Locate the cell with the specified text and output its [X, Y] center coordinate. 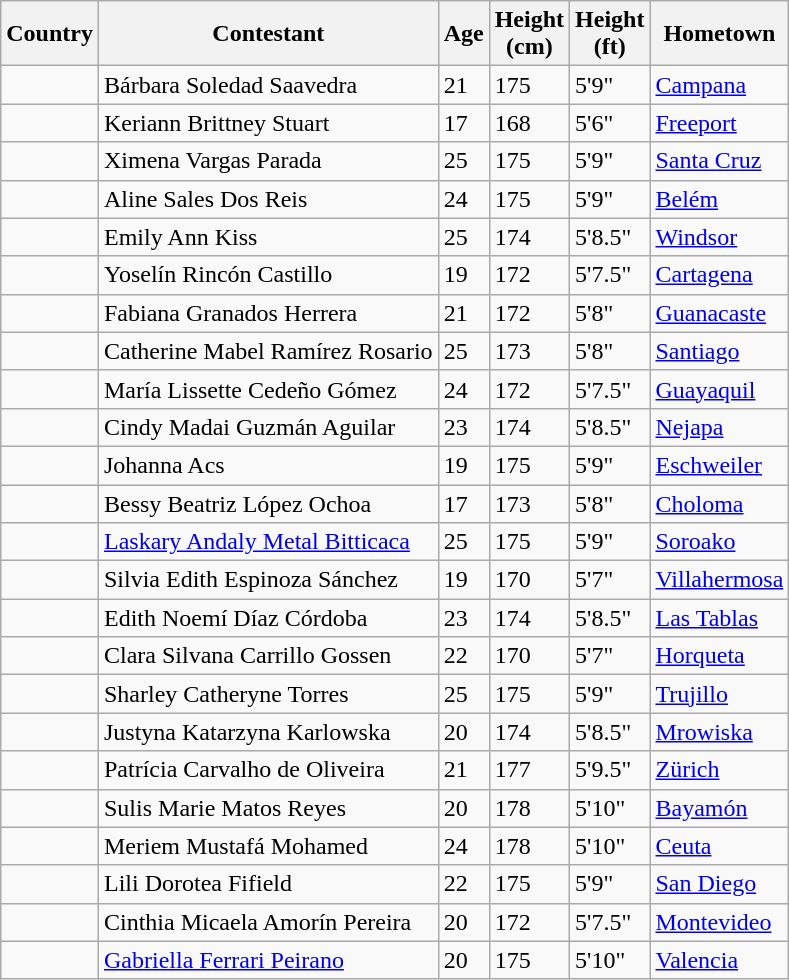
Montevideo [720, 922]
Catherine Mabel Ramírez Rosario [268, 351]
5'9.5" [610, 770]
Santa Cruz [720, 161]
Yoselín Rincón Castillo [268, 275]
Guanacaste [720, 313]
Cartagena [720, 275]
María Lissette Cedeño Gómez [268, 389]
Windsor [720, 237]
Mrowiska [720, 732]
Bárbara Soledad Saavedra [268, 85]
Zürich [720, 770]
Justyna Katarzyna Karlowska [268, 732]
Height (ft) [610, 34]
5'6" [610, 123]
Gabriella Ferrari Peirano [268, 960]
168 [529, 123]
Eschweiler [720, 465]
Choloma [720, 503]
177 [529, 770]
Country [50, 34]
Keriann Brittney Stuart [268, 123]
Ximena Vargas Parada [268, 161]
Contestant [268, 34]
Villahermosa [720, 580]
Nejapa [720, 427]
Edith Noemí Díaz Córdoba [268, 618]
Cindy Madai Guzmán Aguilar [268, 427]
Guayaquil [720, 389]
Sharley Catheryne Torres [268, 694]
Emily Ann Kiss [268, 237]
Clara Silvana Carrillo Gossen [268, 656]
Horqueta [720, 656]
Santiago [720, 351]
San Diego [720, 884]
Ceuta [720, 846]
Hometown [720, 34]
Belém [720, 199]
Aline Sales Dos Reis [268, 199]
Soroako [720, 542]
Trujillo [720, 694]
Fabiana Granados Herrera [268, 313]
Height (cm) [529, 34]
Cinthia Micaela Amorín Pereira [268, 922]
Campana [720, 85]
Lili Dorotea Fifield [268, 884]
Silvia Edith Espinoza Sánchez [268, 580]
Bessy Beatriz López Ochoa [268, 503]
Bayamón [720, 808]
Johanna Acs [268, 465]
Las Tablas [720, 618]
Sulis Marie Matos Reyes [268, 808]
Age [464, 34]
Patrícia Carvalho de Oliveira [268, 770]
Valencia [720, 960]
Freeport [720, 123]
Meriem Mustafá Mohamed [268, 846]
Laskary Andaly Metal Bitticaca [268, 542]
